Output the [X, Y] coordinate of the center of the cell containing the given text.  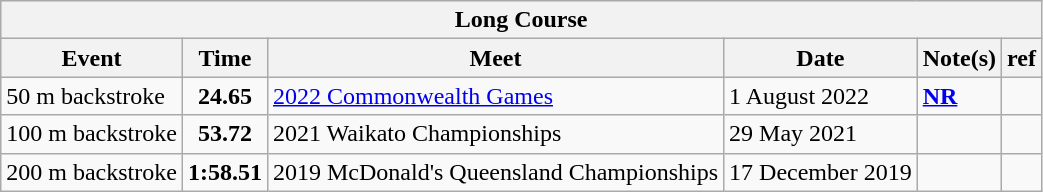
Date [821, 58]
1 August 2022 [821, 96]
50 m backstroke [92, 96]
17 December 2019 [821, 172]
53.72 [224, 134]
Long Course [522, 20]
Meet [495, 58]
1:58.51 [224, 172]
200 m backstroke [92, 172]
100 m backstroke [92, 134]
24.65 [224, 96]
Event [92, 58]
Time [224, 58]
ref [1022, 58]
Note(s) [959, 58]
29 May 2021 [821, 134]
NR [959, 96]
2019 McDonald's Queensland Championships [495, 172]
2022 Commonwealth Games [495, 96]
2021 Waikato Championships [495, 134]
